Determine the (x, y) coordinate at the center of the cell enclosing the given text.  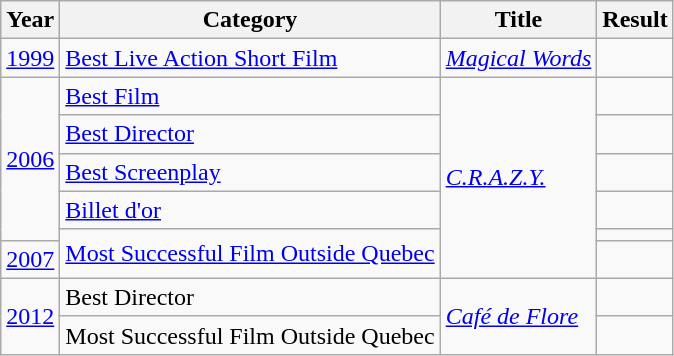
Best Screenplay (250, 172)
1999 (30, 58)
Best Live Action Short Film (250, 58)
2006 (30, 158)
2012 (30, 316)
Billet d'or (250, 210)
Title (518, 20)
Category (250, 20)
2007 (30, 259)
Magical Words (518, 58)
Result (635, 20)
Café de Flore (518, 316)
C.R.A.Z.Y. (518, 178)
Year (30, 20)
Best Film (250, 96)
